Locate the cell with the specified text and output its [X, Y] center coordinate. 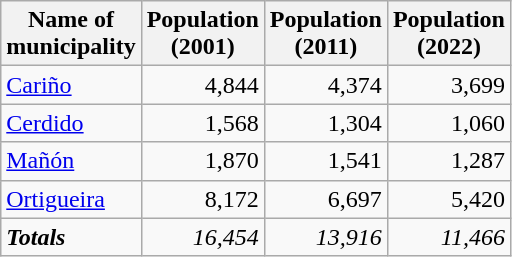
5,420 [448, 199]
Mañón [71, 161]
1,541 [326, 161]
Cariño [71, 85]
4,374 [326, 85]
Population(2011) [326, 34]
4,844 [202, 85]
16,454 [202, 237]
1,287 [448, 161]
1,870 [202, 161]
Population(2001) [202, 34]
11,466 [448, 237]
6,697 [326, 199]
13,916 [326, 237]
Population(2022) [448, 34]
Name ofmunicipality [71, 34]
1,060 [448, 123]
3,699 [448, 85]
Cerdido [71, 123]
Ortigueira [71, 199]
8,172 [202, 199]
1,304 [326, 123]
1,568 [202, 123]
Totals [71, 237]
